Output the (X, Y) coordinate of the center of the cell containing the given text.  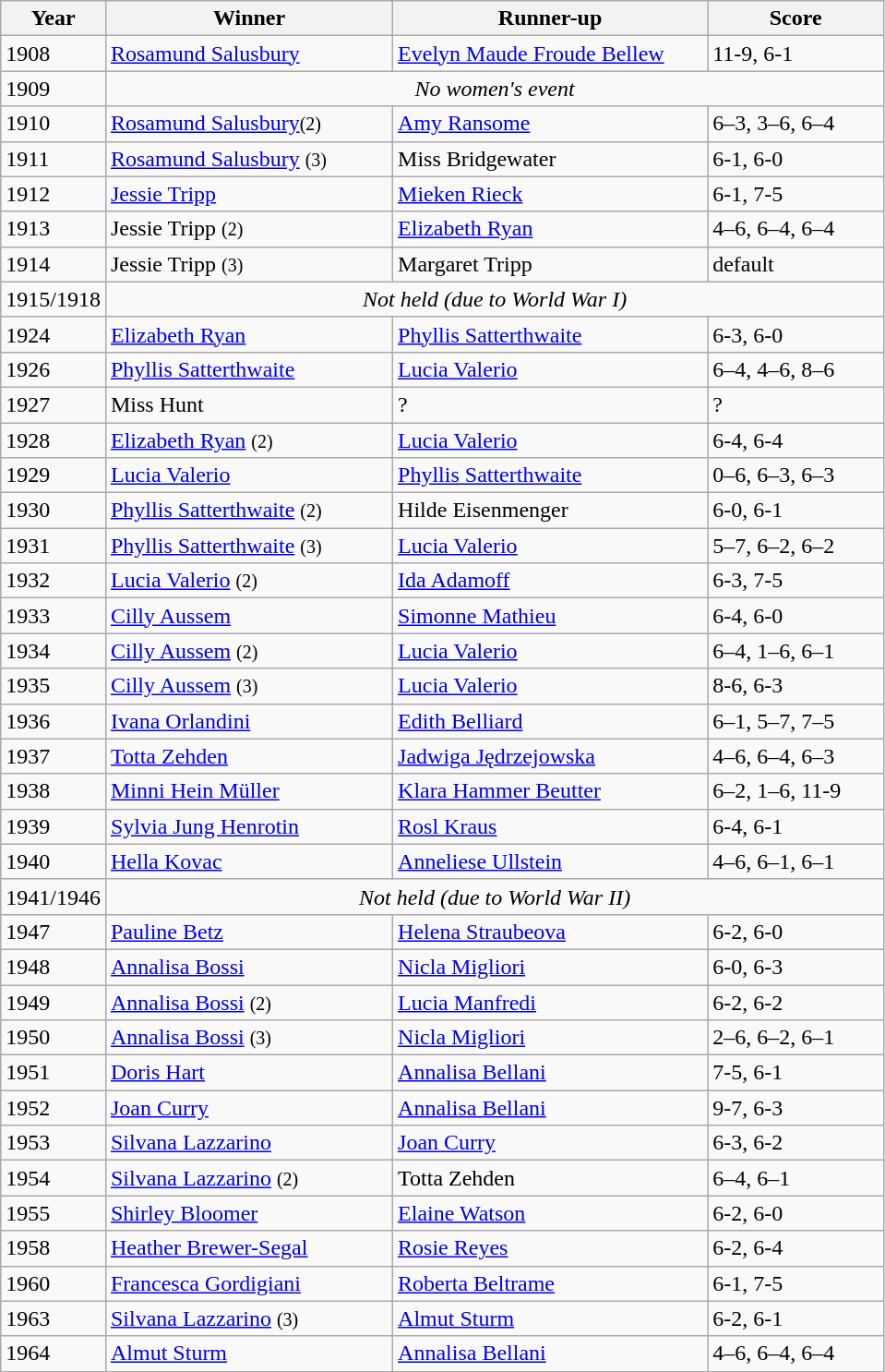
6-3, 6-2 (795, 1143)
Shirley Bloomer (249, 1213)
6-1, 6-0 (795, 159)
6-4, 6-4 (795, 440)
Minni Hein Müller (249, 791)
Evelyn Maude Froude Bellew (550, 54)
Annalisa Bossi (249, 967)
Hella Kovac (249, 861)
7-5, 6-1 (795, 1073)
1941/1946 (54, 897)
Elaine Watson (550, 1213)
6-4, 6-1 (795, 826)
6-4, 6-0 (795, 616)
6-0, 6-1 (795, 511)
1937 (54, 756)
6–2, 1–6, 11-9 (795, 791)
1929 (54, 475)
1949 (54, 1002)
1935 (54, 686)
1947 (54, 932)
Score (795, 18)
Cilly Aussem (249, 616)
1933 (54, 616)
1927 (54, 404)
6–3, 3–6, 6–4 (795, 124)
Simonne Mathieu (550, 616)
2–6, 6–2, 6–1 (795, 1038)
6–4, 4–6, 8–6 (795, 369)
1910 (54, 124)
1938 (54, 791)
1924 (54, 334)
Silvana Lazzarino (3) (249, 1318)
1926 (54, 369)
Rosamund Salusbury(2) (249, 124)
1912 (54, 194)
Ivana Orlandini (249, 721)
Jessie Tripp (3) (249, 264)
1964 (54, 1354)
Silvana Lazzarino (249, 1143)
Annalisa Bossi (2) (249, 1002)
0–6, 6–3, 6–3 (795, 475)
6-3, 7-5 (795, 581)
Doris Hart (249, 1073)
6–1, 5–7, 7–5 (795, 721)
1952 (54, 1108)
5–7, 6–2, 6–2 (795, 546)
Heather Brewer-Segal (249, 1248)
1928 (54, 440)
Mieken Rieck (550, 194)
1914 (54, 264)
1932 (54, 581)
1931 (54, 546)
Rosamund Salusbury (249, 54)
Silvana Lazzarino (2) (249, 1178)
Ida Adamoff (550, 581)
1963 (54, 1318)
6–4, 6–1 (795, 1178)
Miss Bridgewater (550, 159)
Annalisa Bossi (3) (249, 1038)
1915/1918 (54, 299)
Miss Hunt (249, 404)
1934 (54, 651)
6-2, 6-4 (795, 1248)
1955 (54, 1213)
Jadwiga Jędrzejowska (550, 756)
1940 (54, 861)
1930 (54, 511)
Not held (due to World War I) (495, 299)
Roberta Beltrame (550, 1283)
Year (54, 18)
1936 (54, 721)
1954 (54, 1178)
9-7, 6-3 (795, 1108)
8-6, 6-3 (795, 686)
1913 (54, 229)
Klara Hammer Beutter (550, 791)
6-2, 6-2 (795, 1002)
Cilly Aussem (2) (249, 651)
Cilly Aussem (3) (249, 686)
Jessie Tripp (249, 194)
Pauline Betz (249, 932)
No women's event (495, 89)
Elizabeth Ryan (2) (249, 440)
4–6, 6–4, 6–3 (795, 756)
Francesca Gordigiani (249, 1283)
default (795, 264)
Rosamund Salusbury (3) (249, 159)
Phyllis Satterthwaite (3) (249, 546)
Lucia Valerio (2) (249, 581)
6-3, 6-0 (795, 334)
11-9, 6-1 (795, 54)
Helena Straubeova (550, 932)
Phyllis Satterthwaite (2) (249, 511)
4–6, 6–1, 6–1 (795, 861)
Hilde Eisenmenger (550, 511)
1911 (54, 159)
Margaret Tripp (550, 264)
1953 (54, 1143)
1908 (54, 54)
6-0, 6-3 (795, 967)
1958 (54, 1248)
Anneliese Ullstein (550, 861)
1950 (54, 1038)
Jessie Tripp (2) (249, 229)
1951 (54, 1073)
Sylvia Jung Henrotin (249, 826)
Rosie Reyes (550, 1248)
Rosl Kraus (550, 826)
1939 (54, 826)
6-2, 6-1 (795, 1318)
1948 (54, 967)
Winner (249, 18)
1960 (54, 1283)
Edith Belliard (550, 721)
1909 (54, 89)
Not held (due to World War II) (495, 897)
6–4, 1–6, 6–1 (795, 651)
Amy Ransome (550, 124)
Lucia Manfredi (550, 1002)
Runner-up (550, 18)
